Pinpoint the cell where the given text exists, returning its (x, y) midpoint coordinate. 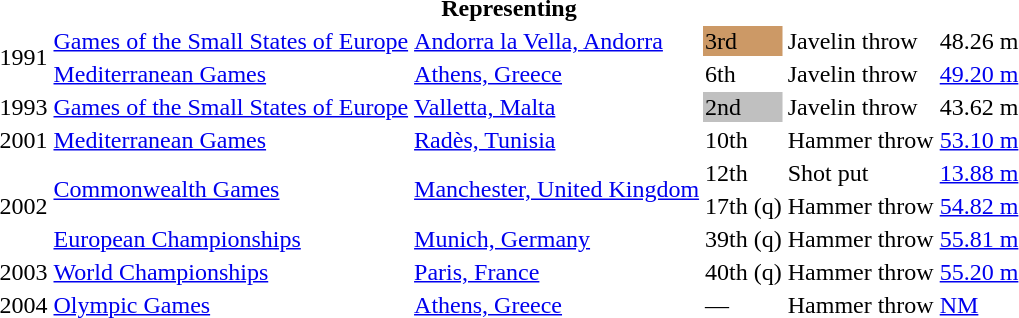
10th (744, 140)
Shot put (860, 173)
Munich, Germany (557, 239)
6th (744, 74)
Commonwealth Games (231, 190)
World Championships (231, 272)
European Championships (231, 239)
Radès, Tunisia (557, 140)
3rd (744, 41)
2nd (744, 107)
Valletta, Malta (557, 107)
Andorra la Vella, Andorra (557, 41)
12th (744, 173)
Paris, France (557, 272)
17th (q) (744, 206)
Athens, Greece (557, 74)
Manchester, United Kingdom (557, 190)
40th (q) (744, 272)
39th (q) (744, 239)
